Determine the (X, Y) coordinate at the center of the cell enclosing the given text.  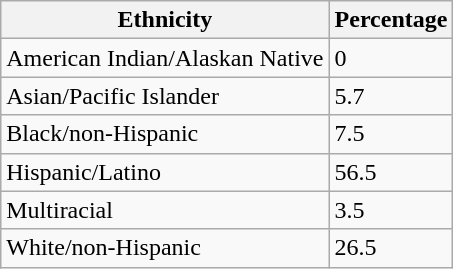
Multiracial (165, 210)
Ethnicity (165, 20)
Hispanic/Latino (165, 172)
3.5 (391, 210)
American Indian/Alaskan Native (165, 58)
0 (391, 58)
Asian/Pacific Islander (165, 96)
7.5 (391, 134)
White/non-Hispanic (165, 248)
Percentage (391, 20)
Black/non-Hispanic (165, 134)
5.7 (391, 96)
26.5 (391, 248)
56.5 (391, 172)
